Output the (X, Y) coordinate of the center of the cell containing the given text.  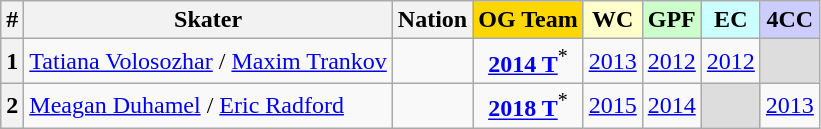
4CC (790, 20)
GPF (672, 20)
# (12, 20)
EC (730, 20)
OG Team (528, 20)
2018 T* (528, 106)
Meagan Duhamel / Eric Radford (208, 106)
Nation (432, 20)
2014 T* (528, 62)
2 (12, 106)
1 (12, 62)
2015 (612, 106)
Tatiana Volosozhar / Maxim Trankov (208, 62)
Skater (208, 20)
2014 (672, 106)
WC (612, 20)
